Provide the [X, Y] coordinate of the cell's center where the given text is located.  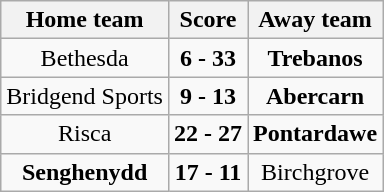
22 - 27 [208, 134]
Senghenydd [85, 172]
Home team [85, 20]
17 - 11 [208, 172]
Trebanos [316, 58]
Risca [85, 134]
Bridgend Sports [85, 96]
Birchgrove [316, 172]
6 - 33 [208, 58]
Away team [316, 20]
Pontardawe [316, 134]
Score [208, 20]
Abercarn [316, 96]
9 - 13 [208, 96]
Bethesda [85, 58]
